Search for the cell housing the specified text and yield its [x, y] center coordinate. 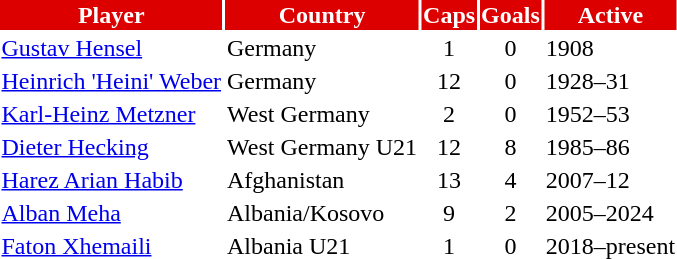
Gustav Hensel [112, 48]
Alban Meha [112, 213]
Albania/Kosovo [322, 213]
Country [322, 15]
1908 [610, 48]
Dieter Hecking [112, 147]
1985–86 [610, 147]
1952–53 [610, 114]
Afghanistan [322, 180]
4 [511, 180]
Player [112, 15]
West Germany U21 [322, 147]
1 [450, 48]
2007–12 [610, 180]
13 [450, 180]
8 [511, 147]
2005–2024 [610, 213]
9 [450, 213]
Caps [450, 15]
Heinrich 'Heini' Weber [112, 81]
Karl-Heinz Metzner [112, 114]
Harez Arian Habib [112, 180]
Active [610, 15]
1928–31 [610, 81]
West Germany [322, 114]
Goals [511, 15]
